Scan for the cell matching the given text and deliver its [x, y] coordinate at center. 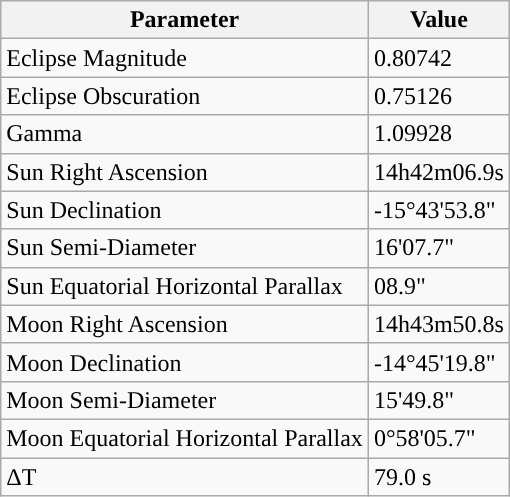
Sun Declination [185, 210]
Sun Right Ascension [185, 172]
0.80742 [438, 58]
14h42m06.9s [438, 172]
Moon Equatorial Horizontal Parallax [185, 438]
ΔT [185, 477]
Sun Semi-Diameter [185, 248]
08.9" [438, 286]
Moon Declination [185, 362]
Sun Equatorial Horizontal Parallax [185, 286]
0°58'05.7" [438, 438]
79.0 s [438, 477]
14h43m50.8s [438, 324]
Parameter [185, 20]
-15°43'53.8" [438, 210]
Moon Right Ascension [185, 324]
Gamma [185, 134]
15'49.8" [438, 400]
Eclipse Magnitude [185, 58]
16'07.7" [438, 248]
Value [438, 20]
0.75126 [438, 96]
Moon Semi-Diameter [185, 400]
1.09928 [438, 134]
-14°45'19.8" [438, 362]
Eclipse Obscuration [185, 96]
